Extract the [X, Y] coordinate from the center of the cell holding the provided text.  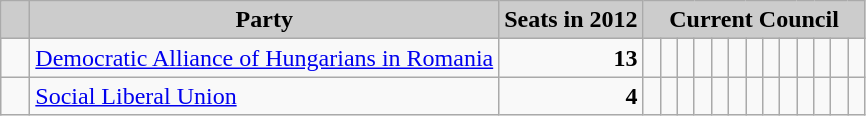
Social Liberal Union [264, 96]
Party [264, 20]
Current Council [754, 20]
Seats in 2012 [571, 20]
Democratic Alliance of Hungarians in Romania [264, 58]
13 [571, 58]
4 [571, 96]
